Locate the cell with the specified text and output its (x, y) center coordinate. 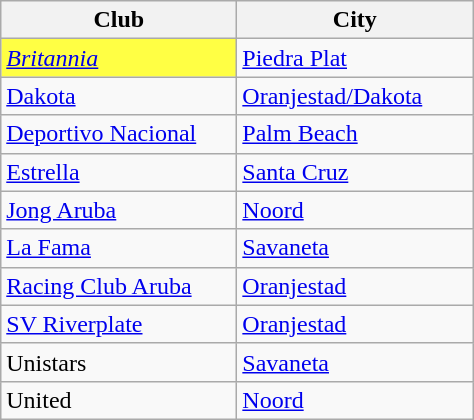
Britannia (119, 58)
Palm Beach (355, 134)
La Fama (119, 248)
Deportivo Nacional (119, 134)
Piedra Plat (355, 58)
Oranjestad/Dakota (355, 96)
Santa Cruz (355, 172)
Jong Aruba (119, 210)
Unistars (119, 362)
Estrella (119, 172)
Racing Club Aruba (119, 286)
Club (119, 20)
City (355, 20)
SV Riverplate (119, 324)
United (119, 400)
Dakota (119, 96)
